Determine the [x, y] coordinate at the center of the cell enclosing the given text.  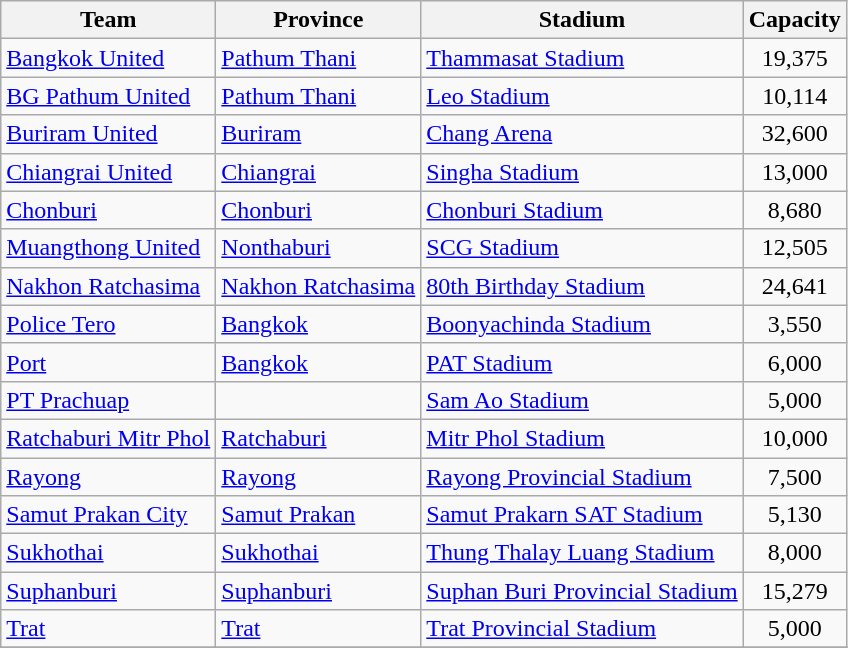
Mitr Phol Stadium [582, 438]
19,375 [794, 58]
Buriram United [108, 134]
PAT Stadium [582, 362]
Nonthaburi [318, 248]
Police Tero [108, 324]
SCG Stadium [582, 248]
Stadium [582, 20]
BG Pathum United [108, 96]
Samut Prakan City [108, 515]
13,000 [794, 172]
Sam Ao Stadium [582, 400]
Rayong Provincial Stadium [582, 477]
Suphan Buri Provincial Stadium [582, 591]
Bangkok United [108, 58]
Thung Thalay Luang Stadium [582, 553]
8,000 [794, 553]
Singha Stadium [582, 172]
Ratchaburi Mitr Phol [108, 438]
7,500 [794, 477]
6,000 [794, 362]
Province [318, 20]
Boonyachinda Stadium [582, 324]
10,114 [794, 96]
Samut Prakan [318, 515]
Leo Stadium [582, 96]
24,641 [794, 286]
PT Prachuap [108, 400]
80th Birthday Stadium [582, 286]
15,279 [794, 591]
Capacity [794, 20]
5,130 [794, 515]
Chang Arena [582, 134]
Trat Provincial Stadium [582, 629]
8,680 [794, 210]
Port [108, 362]
Thammasat Stadium [582, 58]
Chiangrai [318, 172]
Ratchaburi [318, 438]
Chonburi Stadium [582, 210]
Chiangrai United [108, 172]
10,000 [794, 438]
Samut Prakarn SAT Stadium [582, 515]
Buriram [318, 134]
3,550 [794, 324]
Team [108, 20]
12,505 [794, 248]
32,600 [794, 134]
Muangthong United [108, 248]
